Locate the cell with the specified text and output its (X, Y) center coordinate. 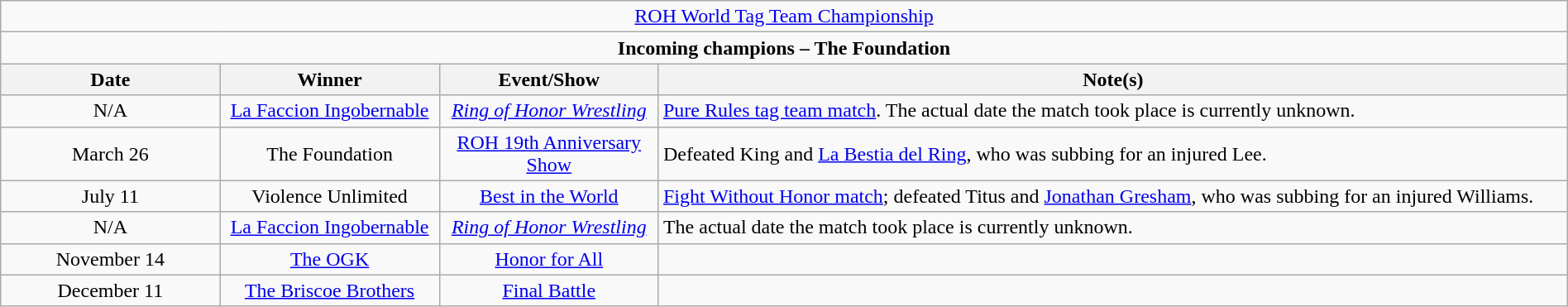
July 11 (111, 196)
Honor for All (549, 259)
Final Battle (549, 290)
Defeated King and La Bestia del Ring, who was subbing for an injured Lee. (1113, 154)
Event/Show (549, 79)
The OGK (329, 259)
November 14 (111, 259)
The Foundation (329, 154)
Fight Without Honor match; defeated Titus and Jonathan Gresham, who was subbing for an injured Williams. (1113, 196)
December 11 (111, 290)
March 26 (111, 154)
ROH 19th Anniversary Show (549, 154)
Winner (329, 79)
Date (111, 79)
ROH World Tag Team Championship (784, 17)
Best in the World (549, 196)
Violence Unlimited (329, 196)
Note(s) (1113, 79)
Pure Rules tag team match. The actual date the match took place is currently unknown. (1113, 111)
The Briscoe Brothers (329, 290)
The actual date the match took place is currently unknown. (1113, 228)
Incoming champions – The Foundation (784, 48)
